Determine the [X, Y] coordinate at the center of the cell enclosing the given text.  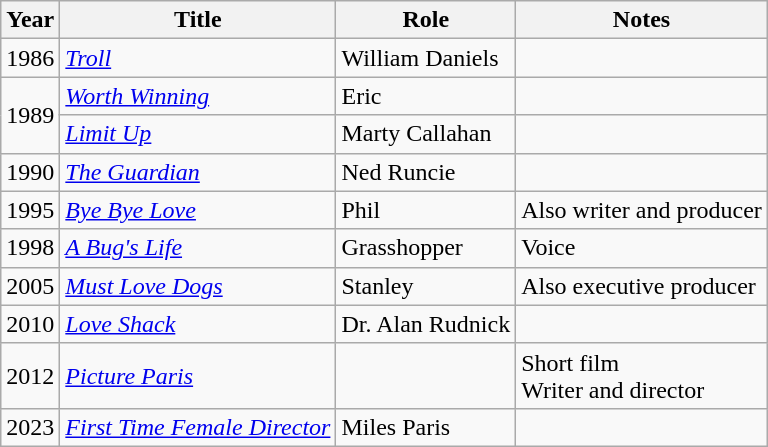
2012 [30, 376]
Dr. Alan Rudnick [426, 324]
The Guardian [198, 172]
1989 [30, 115]
1998 [30, 248]
Stanley [426, 286]
Worth Winning [198, 96]
Title [198, 20]
Year [30, 20]
Love Shack [198, 324]
Troll [198, 58]
Ned Runcie [426, 172]
Marty Callahan [426, 134]
2023 [30, 427]
1990 [30, 172]
Also executive producer [642, 286]
Limit Up [198, 134]
William Daniels [426, 58]
Miles Paris [426, 427]
2010 [30, 324]
1986 [30, 58]
Grasshopper [426, 248]
Notes [642, 20]
Short filmWriter and director [642, 376]
2005 [30, 286]
First Time Female Director [198, 427]
Role [426, 20]
Bye Bye Love [198, 210]
Eric [426, 96]
A Bug's Life [198, 248]
Also writer and producer [642, 210]
1995 [30, 210]
Must Love Dogs [198, 286]
Voice [642, 248]
Phil [426, 210]
Picture Paris [198, 376]
